Return the (x, y) coordinate for the center point of the cell that contains the specified text.  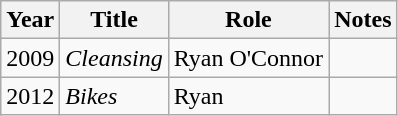
Title (114, 20)
Ryan O'Connor (248, 58)
Notes (363, 20)
Ryan (248, 96)
Year (30, 20)
Cleansing (114, 58)
2012 (30, 96)
Role (248, 20)
2009 (30, 58)
Bikes (114, 96)
